Detect which cell encompasses the target text, then output its [x, y] center coordinate. 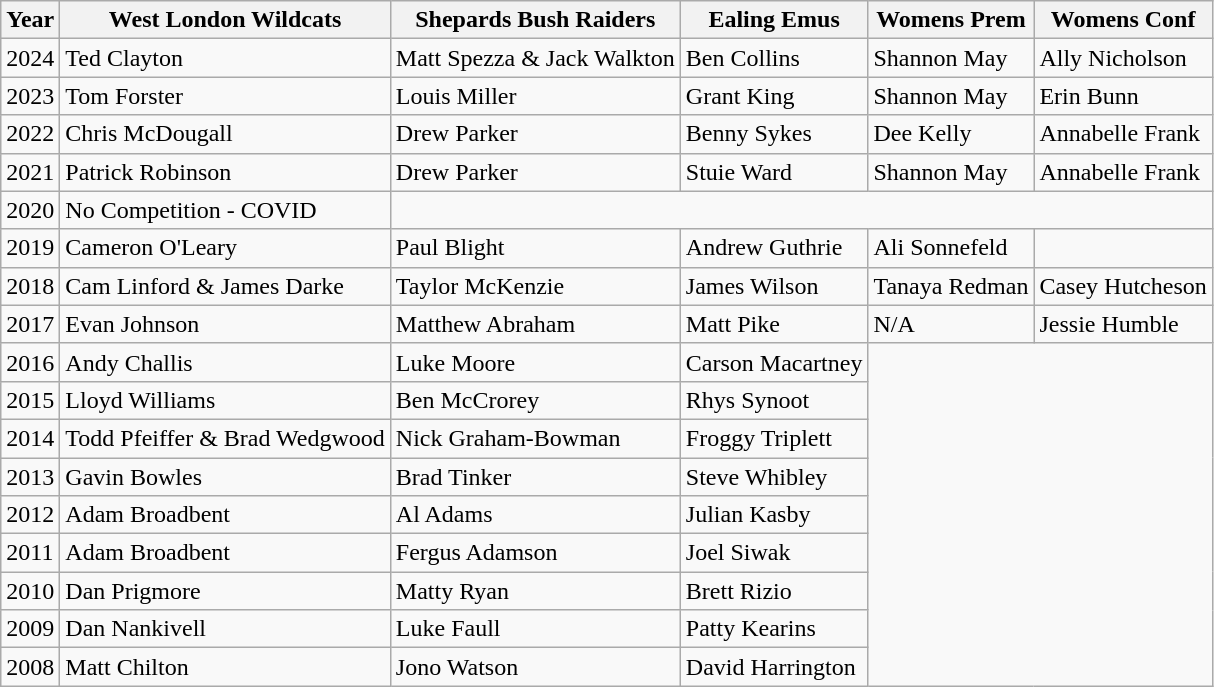
Stuie Ward [774, 172]
Ealing Emus [774, 20]
Cam Linford & James Darke [226, 286]
Cameron O'Leary [226, 248]
Lloyd Williams [226, 400]
Todd Pfeiffer & Brad Wedgwood [226, 438]
Brett Rizio [774, 591]
Ali Sonnefeld [951, 248]
Joel Siwak [774, 553]
Steve Whibley [774, 477]
2016 [30, 362]
Froggy Triplett [774, 438]
West London Wildcats [226, 20]
Ben Collins [774, 58]
2013 [30, 477]
Shepards Bush Raiders [535, 20]
Brad Tinker [535, 477]
2024 [30, 58]
Evan Johnson [226, 324]
Patty Kearins [774, 629]
Womens Conf [1123, 20]
Paul Blight [535, 248]
Al Adams [535, 515]
Andrew Guthrie [774, 248]
Casey Hutcheson [1123, 286]
Tom Forster [226, 96]
Rhys Synoot [774, 400]
2023 [30, 96]
2020 [30, 210]
James Wilson [774, 286]
N/A [951, 324]
Matty Ryan [535, 591]
Dan Prigmore [226, 591]
Benny Sykes [774, 134]
Taylor McKenzie [535, 286]
Erin Bunn [1123, 96]
Gavin Bowles [226, 477]
2017 [30, 324]
Ted Clayton [226, 58]
David Harrington [774, 667]
Ally Nicholson [1123, 58]
2009 [30, 629]
Dee Kelly [951, 134]
Luke Moore [535, 362]
Fergus Adamson [535, 553]
Dan Nankivell [226, 629]
2012 [30, 515]
Andy Challis [226, 362]
Carson Macartney [774, 362]
Julian Kasby [774, 515]
Louis Miller [535, 96]
2014 [30, 438]
2011 [30, 553]
2022 [30, 134]
Chris McDougall [226, 134]
Jono Watson [535, 667]
Nick Graham-Bowman [535, 438]
Matt Chilton [226, 667]
Luke Faull [535, 629]
Ben McCrorey [535, 400]
No Competition - COVID [226, 210]
Year [30, 20]
2019 [30, 248]
2010 [30, 591]
2018 [30, 286]
Matt Spezza & Jack Walkton [535, 58]
2008 [30, 667]
Matt Pike [774, 324]
2015 [30, 400]
2021 [30, 172]
Matthew Abraham [535, 324]
Tanaya Redman [951, 286]
Jessie Humble [1123, 324]
Grant King [774, 96]
Womens Prem [951, 20]
Patrick Robinson [226, 172]
